Provide the (X, Y) coordinate of the cell's center where the given text is located.  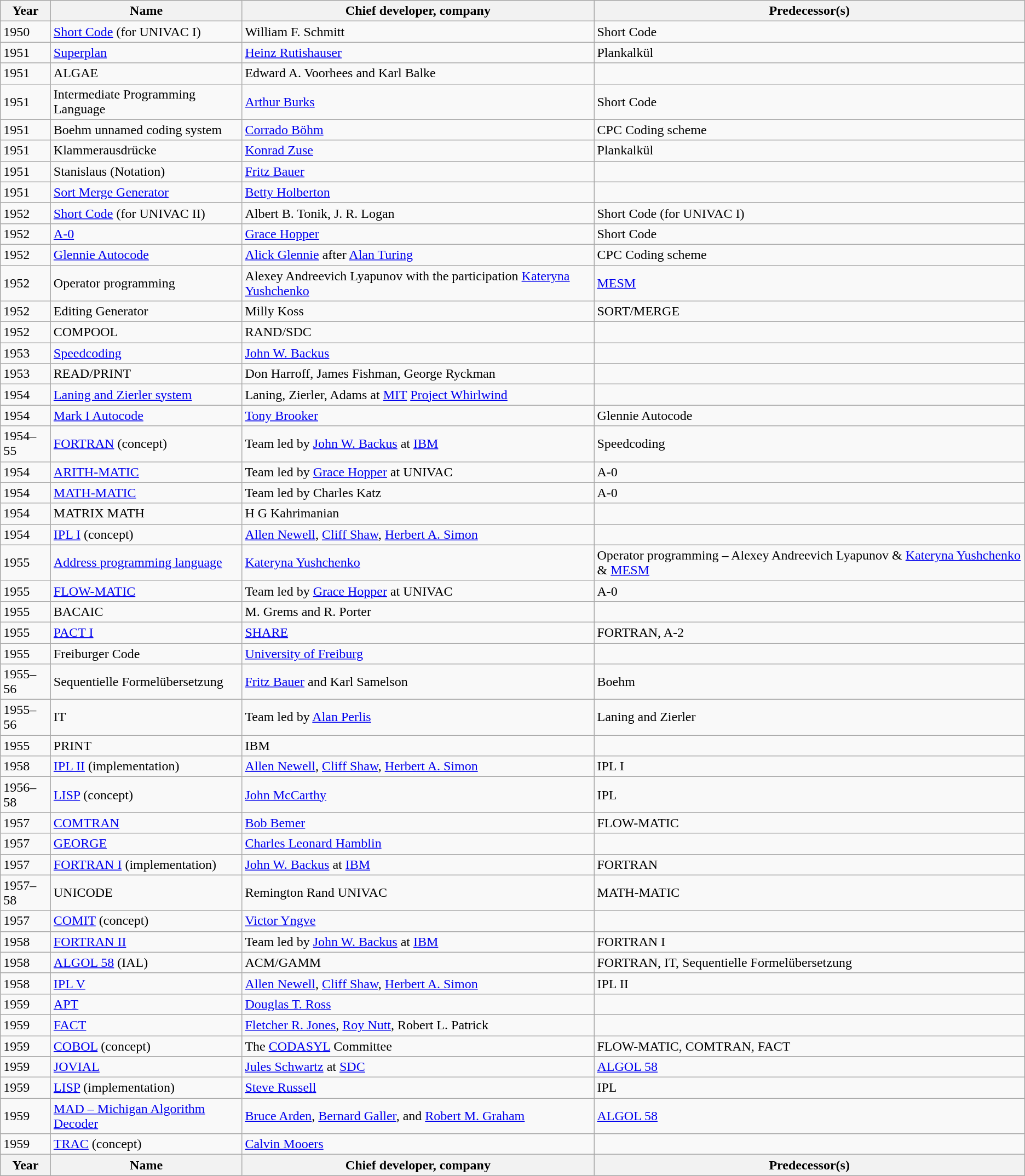
Bruce Arden, Bernard Galler, and Robert M. Graham (418, 1116)
Tony Brooker (418, 416)
Alick Glennie after Alan Turing (418, 255)
FORTRAN I (implementation) (146, 864)
FORTRAN, IT, Sequentielle Formelübersetzung (809, 962)
Short Code (for UNIVAC II) (146, 213)
Calvin Mooers (418, 1144)
Edward A. Voorhees and Karl Balke (418, 73)
Alexey Andreevich Lyapunov with the participation Kateryna Yushchenko (418, 283)
TRAC (concept) (146, 1144)
IT (146, 717)
Boehm unnamed coding system (146, 130)
Victor Yngve (418, 921)
The CODASYL Committee (418, 1046)
1950 (26, 32)
PACT I (146, 632)
ACM/GAMM (418, 962)
1956–58 (26, 795)
FORTRAN (809, 864)
Kateryna Yushchenko (418, 563)
Remington Rand UNIVAC (418, 892)
Fritz Bauer (418, 171)
JOVIAL (146, 1067)
Charles Leonard Hamblin (418, 844)
1954–55 (26, 443)
Intermediate Programming Language (146, 102)
Heinz Rutishauser (418, 53)
IPL II (809, 983)
Stanislaus (Notation) (146, 171)
COBOL (concept) (146, 1046)
Sort Merge Generator (146, 192)
Konrad Zuse (418, 151)
Address programming language (146, 563)
FLOW-MATIC, COMTRAN, FACT (809, 1046)
Bob Bemer (418, 823)
1957–58 (26, 892)
COMIT (concept) (146, 921)
ALGAE (146, 73)
Fritz Bauer and Karl Samelson (418, 682)
Grace Hopper (418, 234)
John McCarthy (418, 795)
MATRIX MATH (146, 514)
University of Freiburg (418, 653)
FACT (146, 1025)
John W. Backus (418, 353)
MAD – Michigan Algorithm Decoder (146, 1116)
LISP (concept) (146, 795)
Laning and Zierler system (146, 395)
IPL I (809, 766)
Corrado Böhm (418, 130)
Jules Schwartz at SDC (418, 1067)
Superplan (146, 53)
William F. Schmitt (418, 32)
IPL II (implementation) (146, 766)
COMTRAN (146, 823)
Operator programming – Alexey Andreevich Lyapunov & Kateryna Yushchenko & MESM (809, 563)
PRINT (146, 746)
Laning and Zierler (809, 717)
IBM (418, 746)
ALGOL 58 (IAL) (146, 962)
Team led by Charles Katz (418, 493)
COMPOOL (146, 332)
Team led by Alan Perlis (418, 717)
MESM (809, 283)
ARITH-MATIC (146, 472)
H G Kahrimanian (418, 514)
RAND/SDC (418, 332)
Operator programming (146, 283)
Sequentielle Formelübersetzung (146, 682)
READ/PRINT (146, 374)
SORT/MERGE (809, 312)
GEORGE (146, 844)
Albert B. Tonik, J. R. Logan (418, 213)
FORTRAN (concept) (146, 443)
Don Harroff, James Fishman, George Ryckman (418, 374)
M. Grems and R. Porter (418, 612)
FORTRAN, A-2 (809, 632)
Milly Koss (418, 312)
FORTRAN I (809, 942)
Freiburger Code (146, 653)
Editing Generator (146, 312)
UNICODE (146, 892)
Boehm (809, 682)
SHARE (418, 632)
Steve Russell (418, 1088)
Fletcher R. Jones, Roy Nutt, Robert L. Patrick (418, 1025)
BACAIC (146, 612)
FORTRAN II (146, 942)
IPL I (concept) (146, 534)
Klammerausdrücke (146, 151)
LISP (implementation) (146, 1088)
Laning, Zierler, Adams at MIT Project Whirlwind (418, 395)
Betty Holberton (418, 192)
John W. Backus at IBM (418, 864)
Douglas T. Ross (418, 1004)
APT (146, 1004)
Arthur Burks (418, 102)
IPL V (146, 983)
Mark I Autocode (146, 416)
